Search for the cell housing the specified text and yield its (X, Y) center coordinate. 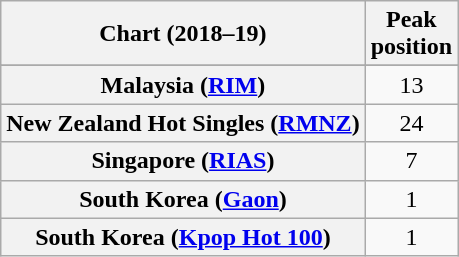
South Korea (Kpop Hot 100) (183, 237)
Singapore (RIAS) (183, 161)
New Zealand Hot Singles (RMNZ) (183, 123)
Peakposition (411, 34)
24 (411, 123)
7 (411, 161)
South Korea (Gaon) (183, 199)
Malaysia (RIM) (183, 85)
13 (411, 85)
Chart (2018–19) (183, 34)
